Extract the [X, Y] coordinate from the center of the cell holding the provided text.  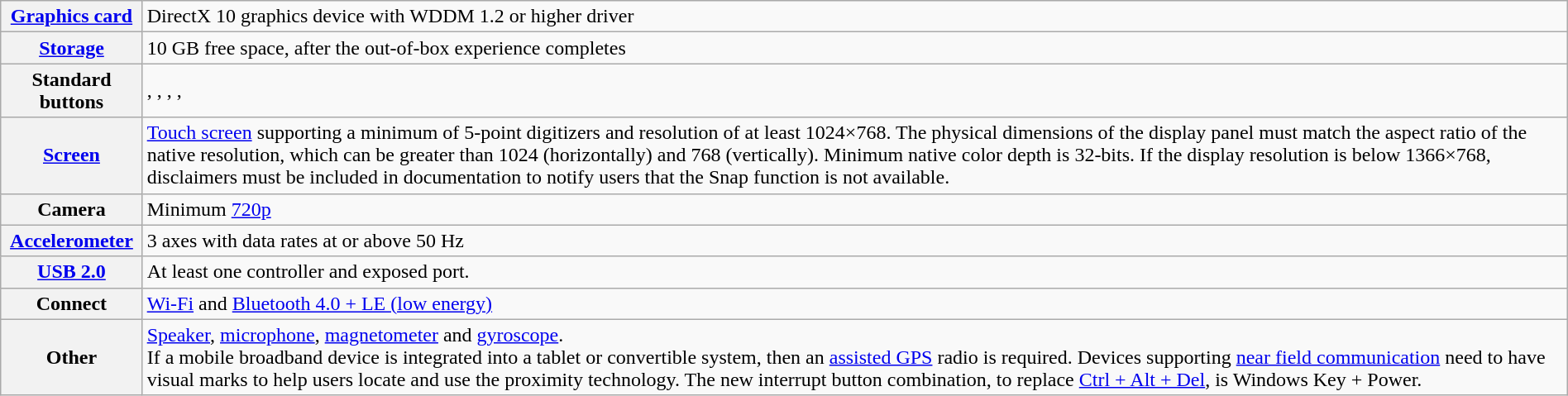
Standard buttons [71, 91]
3 axes with data rates at or above 50 Hz [855, 241]
Camera [71, 209]
Storage [71, 48]
Minimum 720p [855, 209]
USB 2.0 [71, 272]
, , , , [855, 91]
Connect [71, 303]
DirectX 10 graphics device with WDDM 1.2 or higher driver [855, 17]
10 GB free space, after the out-of-box experience completes [855, 48]
Wi-Fi and Bluetooth 4.0 + LE (low energy) [855, 303]
Accelerometer [71, 241]
At least one controller and exposed port. [855, 272]
Other [71, 357]
Screen [71, 155]
Graphics card [71, 17]
